Pinpoint the cell where the given text exists, returning its [x, y] midpoint coordinate. 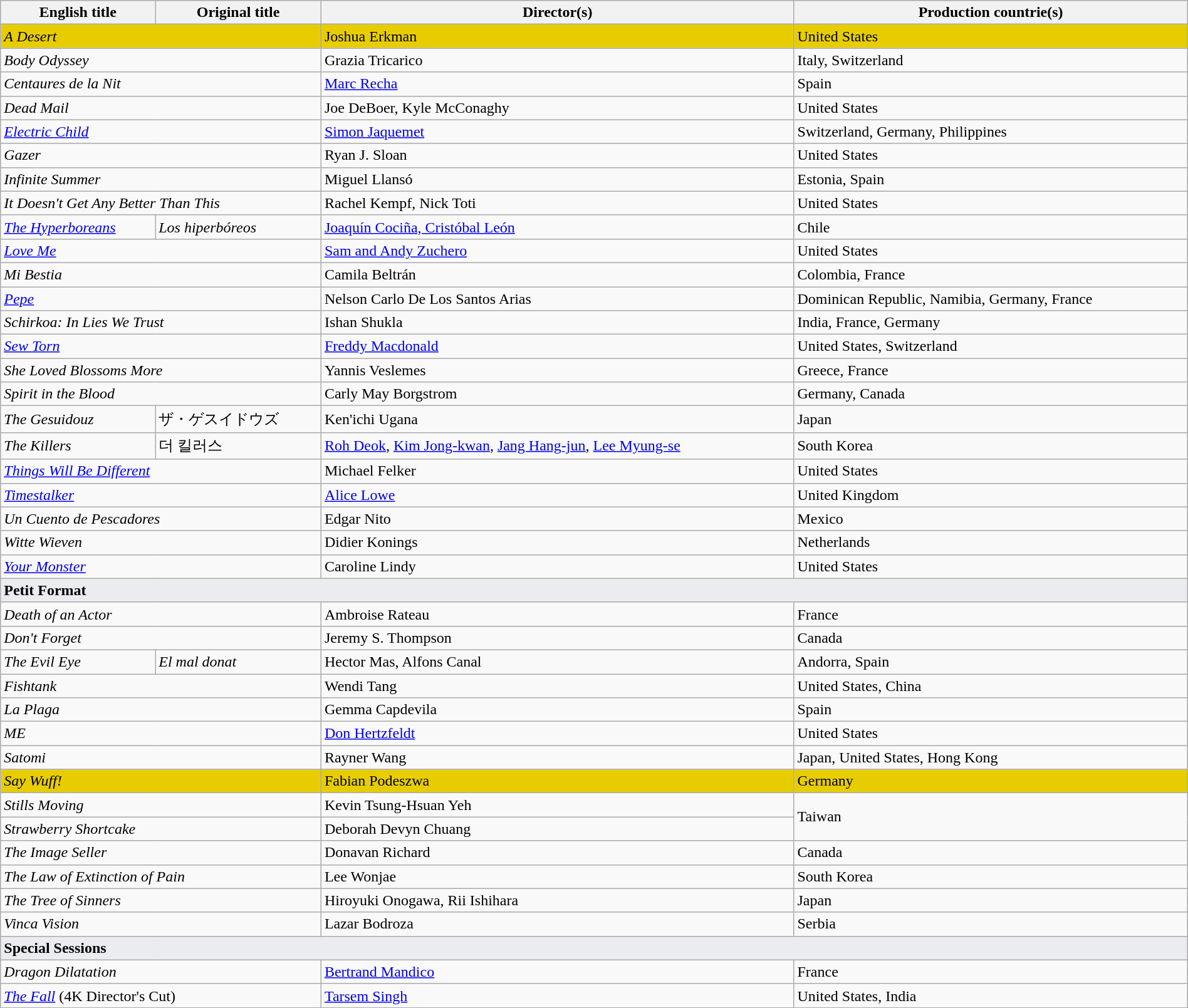
She Loved Blossoms More [161, 370]
It Doesn't Get Any Better Than This [161, 203]
Wendi Tang [558, 686]
Mexico [991, 519]
Electric Child [161, 132]
Estonia, Spain [991, 179]
Miguel Llansó [558, 179]
Greece, France [991, 370]
Special Sessions [594, 948]
El mal donat [238, 662]
Alice Lowe [558, 495]
The Fall (4K Director's Cut) [161, 995]
Your Monster [161, 566]
India, France, Germany [991, 323]
Infinite Summer [161, 179]
더 킬러스 [238, 446]
Ishan Shukla [558, 323]
La Plaga [161, 710]
ザ・ゲスイドウズ [238, 420]
Sew Torn [161, 346]
Dragon Dilatation [161, 972]
Original title [238, 13]
Love Me [161, 251]
Yannis Veslemes [558, 370]
Witte Wieven [161, 543]
The Image Seller [161, 853]
Edgar Nito [558, 519]
Petit Format [594, 590]
Centaures de la Nit [161, 84]
Rachel Kempf, Nick Toti [558, 203]
Sam and Andy Zuchero [558, 251]
Say Wuff! [161, 781]
Un Cuento de Pescadores [161, 519]
Don Hertzfeldt [558, 734]
Production countrie(s) [991, 13]
Taiwan [991, 817]
Stills Moving [161, 805]
Dominican Republic, Namibia, Germany, France [991, 299]
Timestalker [161, 495]
The Evil Eye [78, 662]
Switzerland, Germany, Philippines [991, 132]
Bertrand Mandico [558, 972]
Donavan Richard [558, 853]
English title [78, 13]
Didier Konings [558, 543]
Joaquín Cociña, Cristóbal León [558, 227]
Pepe [161, 299]
United States, India [991, 995]
Don't Forget [161, 638]
Marc Recha [558, 84]
Italy, Switzerland [991, 60]
Dead Mail [161, 108]
Joshua Erkman [558, 36]
Chile [991, 227]
Roh Deok, Kim Jong-kwan, Jang Hang-jun, Lee Myung-se [558, 446]
Camila Beltrán [558, 274]
Los hiperbóreos [238, 227]
Things Will Be Different [161, 471]
Freddy Macdonald [558, 346]
Director(s) [558, 13]
Ambroise Rateau [558, 614]
The Gesuidouz [78, 420]
Hiroyuki Onogawa, Rii Ishihara [558, 900]
Lazar Bodroza [558, 924]
United Kingdom [991, 495]
A Desert [161, 36]
Japan, United States, Hong Kong [991, 757]
Michael Felker [558, 471]
Gemma Capdevila [558, 710]
United States, China [991, 686]
Body Odyssey [161, 60]
Kevin Tsung-Hsuan Yeh [558, 805]
Deborah Devyn Chuang [558, 829]
Strawberry Shortcake [161, 829]
Netherlands [991, 543]
Colombia, France [991, 274]
The Law of Extinction of Pain [161, 876]
Simon Jaquemet [558, 132]
Germany, Canada [991, 394]
ME [161, 734]
Rayner Wang [558, 757]
Carly May Borgstrom [558, 394]
Gazer [161, 155]
United States, Switzerland [991, 346]
Jeremy S. Thompson [558, 638]
Caroline Lindy [558, 566]
Lee Wonjae [558, 876]
Andorra, Spain [991, 662]
Grazia Tricarico [558, 60]
Hector Mas, Alfons Canal [558, 662]
Death of an Actor [161, 614]
Fabian Podeszwa [558, 781]
Mi Bestia [161, 274]
Schirkoa: In Lies We Trust [161, 323]
Spirit in the Blood [161, 394]
Ryan J. Sloan [558, 155]
Satomi [161, 757]
The Tree of Sinners [161, 900]
Serbia [991, 924]
Nelson Carlo De Los Santos Arias [558, 299]
The Killers [78, 446]
Tarsem Singh [558, 995]
Fishtank [161, 686]
Joe DeBoer, Kyle McConaghy [558, 108]
The Hyperboreans [78, 227]
Vinca Vision [161, 924]
Germany [991, 781]
Ken'ichi Ugana [558, 420]
